Provide the (x, y) coordinate of the cell's center where the given text is located.  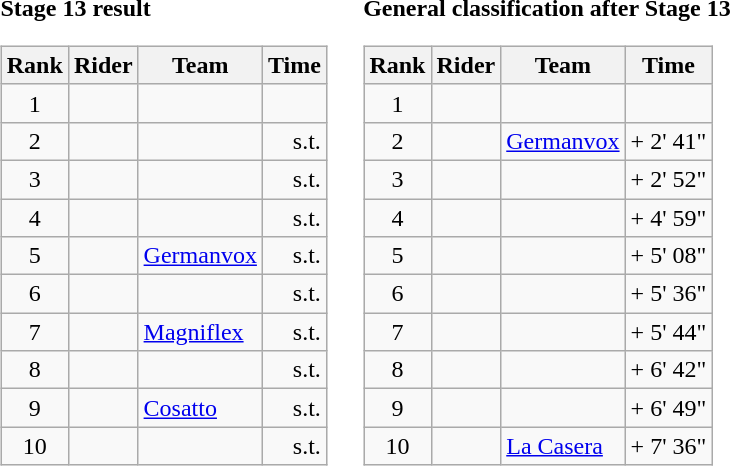
+ 5' 08" (668, 256)
Magniflex (200, 332)
+ 5' 44" (668, 332)
+ 4' 59" (668, 217)
+ 2' 41" (668, 141)
+ 6' 49" (668, 408)
+ 5' 36" (668, 294)
La Casera (563, 446)
+ 2' 52" (668, 179)
+ 6' 42" (668, 370)
+ 7' 36" (668, 446)
Cosatto (200, 408)
